Return the [x, y] coordinate for the center point of the cell that contains the specified text.  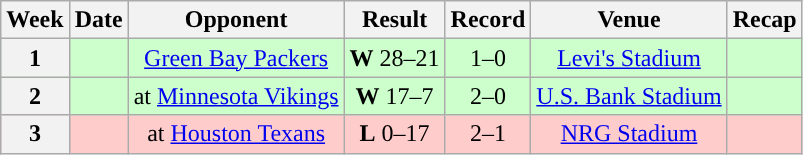
at Minnesota Vikings [236, 96]
Result [394, 20]
1–0 [488, 58]
2 [35, 96]
Date [98, 20]
Week [35, 20]
NRG Stadium [629, 134]
1 [35, 58]
Levi's Stadium [629, 58]
U.S. Bank Stadium [629, 96]
Venue [629, 20]
3 [35, 134]
Recap [764, 20]
2–1 [488, 134]
L 0–17 [394, 134]
W 17–7 [394, 96]
Green Bay Packers [236, 58]
W 28–21 [394, 58]
Opponent [236, 20]
2–0 [488, 96]
Record [488, 20]
at Houston Texans [236, 134]
